Determine the (X, Y) coordinate at the center of the cell enclosing the given text.  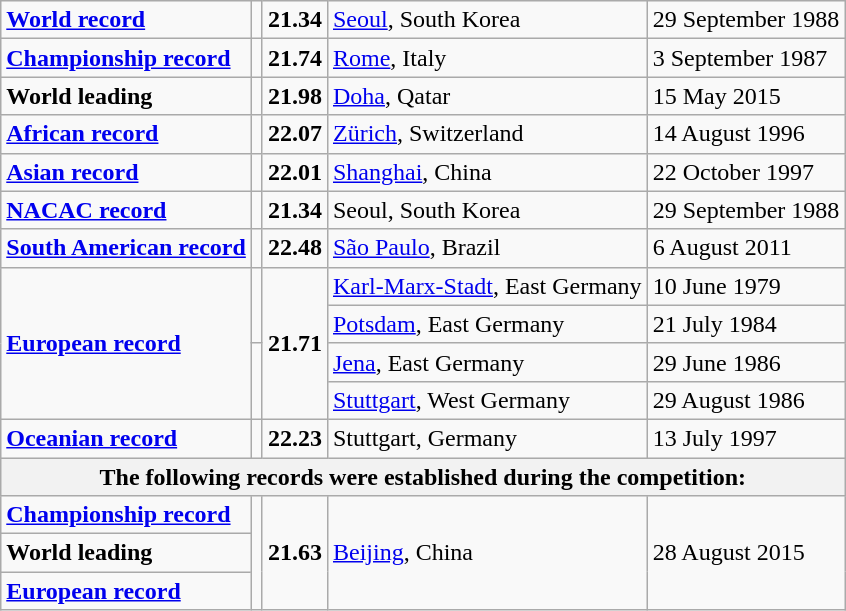
22.07 (294, 134)
World record (126, 20)
21.63 (294, 553)
21 July 1984 (746, 324)
29 August 1986 (746, 400)
Zürich, Switzerland (487, 134)
22.01 (294, 172)
Stuttgart, West Germany (487, 400)
10 June 1979 (746, 286)
13 July 1997 (746, 438)
Oceanian record (126, 438)
Jena, East Germany (487, 362)
21.71 (294, 343)
3 September 1987 (746, 58)
São Paulo, Brazil (487, 248)
NACAC record (126, 210)
29 June 1986 (746, 362)
21.74 (294, 58)
14 August 1996 (746, 134)
22.23 (294, 438)
Potsdam, East Germany (487, 324)
15 May 2015 (746, 96)
Asian record (126, 172)
Stuttgart, Germany (487, 438)
Shanghai, China (487, 172)
28 August 2015 (746, 553)
The following records were established during the competition: (423, 477)
African record (126, 134)
South American record (126, 248)
Karl-Marx-Stadt, East Germany (487, 286)
Rome, Italy (487, 58)
22.48 (294, 248)
Doha, Qatar (487, 96)
Beijing, China (487, 553)
6 August 2011 (746, 248)
22 October 1997 (746, 172)
21.98 (294, 96)
